Capture the cell that displays the provided text and extract its [X, Y] central coordinate. 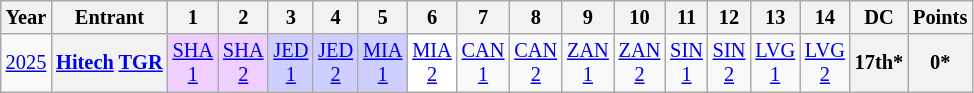
JED1 [290, 63]
7 [484, 17]
10 [640, 17]
4 [336, 17]
SIN2 [730, 63]
2 [243, 17]
Entrant [109, 17]
SHA2 [243, 63]
3 [290, 17]
8 [536, 17]
9 [588, 17]
MIA1 [382, 63]
13 [775, 17]
Points [940, 17]
2025 [26, 63]
1 [193, 17]
ZAN2 [640, 63]
JED2 [336, 63]
CAN2 [536, 63]
11 [686, 17]
6 [432, 17]
DC [879, 17]
LVG1 [775, 63]
SHA1 [193, 63]
Year [26, 17]
12 [730, 17]
ZAN1 [588, 63]
0* [940, 63]
5 [382, 17]
Hitech TGR [109, 63]
MIA2 [432, 63]
14 [825, 17]
17th* [879, 63]
SIN1 [686, 63]
CAN1 [484, 63]
LVG2 [825, 63]
